Return (X, Y) of the center of cell containing provided text 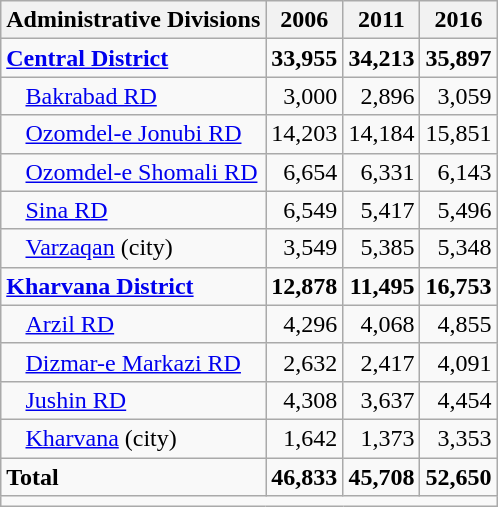
1,373 (382, 438)
Varzaqan (city) (134, 248)
3,549 (304, 248)
2,632 (304, 362)
2011 (382, 20)
4,855 (458, 324)
2006 (304, 20)
4,068 (382, 324)
Arzil RD (134, 324)
Jushin RD (134, 400)
Dizmar-e Markazi RD (134, 362)
33,955 (304, 58)
Ozomdel-e Shomali RD (134, 172)
52,650 (458, 477)
4,296 (304, 324)
6,143 (458, 172)
35,897 (458, 58)
6,654 (304, 172)
5,496 (458, 210)
45,708 (382, 477)
3,059 (458, 96)
Administrative Divisions (134, 20)
5,385 (382, 248)
14,203 (304, 134)
12,878 (304, 286)
6,331 (382, 172)
16,753 (458, 286)
3,000 (304, 96)
5,348 (458, 248)
Central District (134, 58)
3,637 (382, 400)
2016 (458, 20)
4,454 (458, 400)
4,308 (304, 400)
15,851 (458, 134)
Total (134, 477)
2,896 (382, 96)
5,417 (382, 210)
46,833 (304, 477)
Sina RD (134, 210)
4,091 (458, 362)
Kharvana (city) (134, 438)
Bakrabad RD (134, 96)
11,495 (382, 286)
3,353 (458, 438)
34,213 (382, 58)
14,184 (382, 134)
2,417 (382, 362)
6,549 (304, 210)
Kharvana District (134, 286)
1,642 (304, 438)
Ozomdel-e Jonubi RD (134, 134)
